For the text-containing cell, return its midpoint in [X, Y] coordinate format. 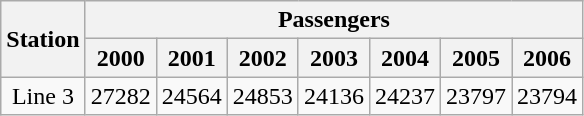
2004 [404, 58]
Station [43, 39]
2001 [192, 58]
24237 [404, 96]
24136 [334, 96]
2000 [120, 58]
Line 3 [43, 96]
2002 [262, 58]
24564 [192, 96]
24853 [262, 96]
23794 [548, 96]
2006 [548, 58]
27282 [120, 96]
2005 [476, 58]
23797 [476, 96]
Passengers [334, 20]
2003 [334, 58]
